Return (X, Y) of the center of cell containing provided text 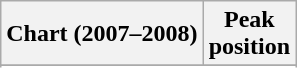
Chart (2007–2008) (102, 34)
Peakposition (249, 34)
